Pinpoint the cell where the given text exists, returning its (x, y) midpoint coordinate. 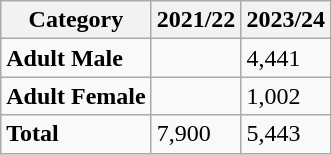
1,002 (286, 96)
4,441 (286, 58)
Category (76, 20)
2023/24 (286, 20)
Adult Female (76, 96)
Adult Male (76, 58)
Total (76, 134)
5,443 (286, 134)
2021/22 (196, 20)
7,900 (196, 134)
